Determine the (X, Y) coordinate at the center of the cell enclosing the given text.  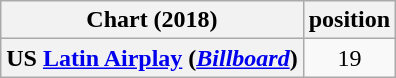
position (349, 20)
19 (349, 58)
Chart (2018) (152, 20)
US Latin Airplay (Billboard) (152, 58)
